Output the (x, y) coordinate of the center of the cell containing the given text.  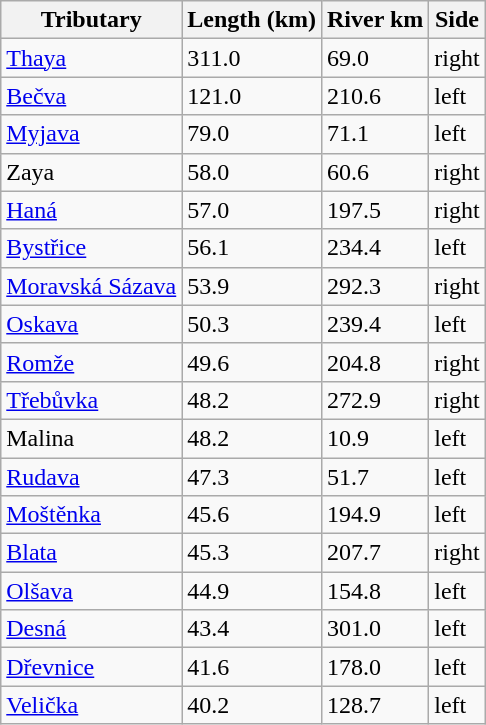
194.9 (374, 515)
Desná (92, 629)
311.0 (252, 58)
178.0 (374, 667)
154.8 (374, 591)
128.7 (374, 705)
53.9 (252, 286)
Haná (92, 210)
45.3 (252, 553)
Myjava (92, 134)
Thaya (92, 58)
Side (457, 20)
47.3 (252, 477)
Length (km) (252, 20)
58.0 (252, 172)
44.9 (252, 591)
197.5 (374, 210)
Velička (92, 705)
49.6 (252, 362)
292.3 (374, 286)
43.4 (252, 629)
272.9 (374, 400)
40.2 (252, 705)
Bečva (92, 96)
41.6 (252, 667)
Rudava (92, 477)
River km (374, 20)
Tributary (92, 20)
57.0 (252, 210)
204.8 (374, 362)
69.0 (374, 58)
10.9 (374, 438)
79.0 (252, 134)
Bystřice (92, 248)
51.7 (374, 477)
Oskava (92, 324)
Malina (92, 438)
Moravská Sázava (92, 286)
Zaya (92, 172)
Třebůvka (92, 400)
Moštěnka (92, 515)
121.0 (252, 96)
45.6 (252, 515)
Olšava (92, 591)
301.0 (374, 629)
234.4 (374, 248)
210.6 (374, 96)
Dřevnice (92, 667)
Romže (92, 362)
60.6 (374, 172)
239.4 (374, 324)
50.3 (252, 324)
56.1 (252, 248)
Blata (92, 553)
71.1 (374, 134)
207.7 (374, 553)
